Provide the (x, y) coordinate of the cell's center where the given text is located.  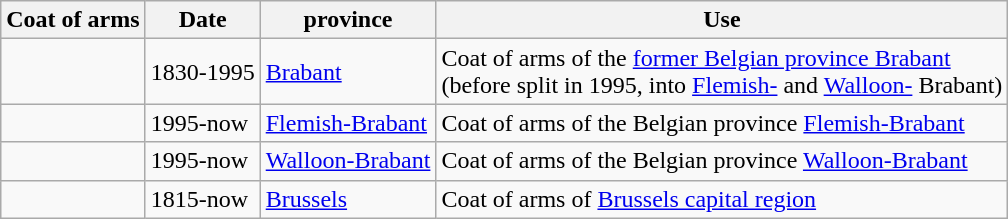
province (348, 20)
Coat of arms of the Belgian province Flemish-Brabant (722, 123)
Use (722, 20)
Coat of arms of Brussels capital region (722, 199)
Brabant (348, 72)
1830-1995 (202, 72)
Flemish-Brabant (348, 123)
Coat of arms of the former Belgian province Brabant(before split in 1995, into Flemish- and Walloon- Brabant) (722, 72)
Date (202, 20)
1815-now (202, 199)
Walloon-Brabant (348, 161)
Brussels (348, 199)
Coat of arms (73, 20)
Coat of arms of the Belgian province Walloon-Brabant (722, 161)
